Extract the [x, y] coordinate from the center of the cell holding the provided text.  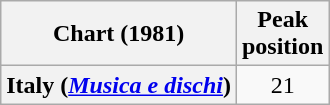
21 [282, 85]
Italy (Musica e dischi) [119, 85]
Peakposition [282, 34]
Chart (1981) [119, 34]
